Scan for the cell matching the given text and deliver its [x, y] coordinate at center. 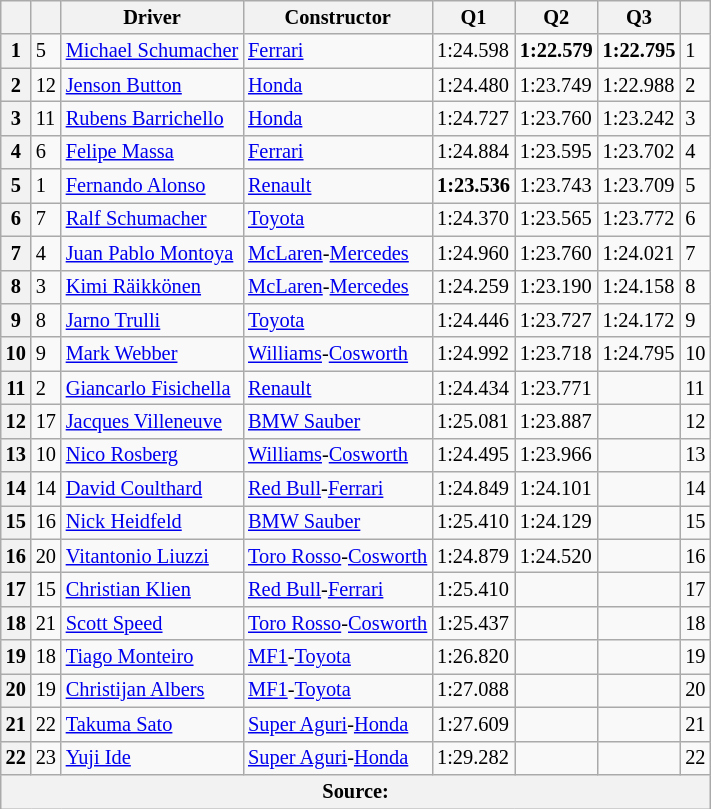
1:24.021 [640, 253]
1:23.536 [474, 186]
Rubens Barrichello [152, 118]
Nick Heidfeld [152, 522]
1:26.820 [474, 657]
Constructor [338, 17]
1:24.172 [640, 320]
1:27.088 [474, 690]
1:24.879 [474, 556]
1:25.437 [474, 623]
1:23.702 [640, 152]
Giancarlo Fisichella [152, 388]
1:25.081 [474, 421]
Jacques Villeneuve [152, 421]
David Coulthard [152, 489]
1:24.480 [474, 85]
Source: [356, 791]
Jenson Button [152, 85]
Nico Rosberg [152, 455]
1:29.282 [474, 758]
1:24.992 [474, 354]
Christian Klien [152, 589]
1:24.849 [474, 489]
1:24.158 [640, 287]
1:27.609 [474, 724]
Juan Pablo Montoya [152, 253]
1:23.771 [556, 388]
1:24.727 [474, 118]
Ralf Schumacher [152, 219]
Q1 [474, 17]
1:24.129 [556, 522]
1:23.565 [556, 219]
Felipe Massa [152, 152]
Jarno Trulli [152, 320]
1:24.795 [640, 354]
1:23.718 [556, 354]
Takuma Sato [152, 724]
Kimi Räikkönen [152, 287]
1:24.960 [474, 253]
23 [46, 758]
Driver [152, 17]
1:23.190 [556, 287]
Vitantonio Liuzzi [152, 556]
1:23.709 [640, 186]
1:23.727 [556, 320]
1:23.887 [556, 421]
1:24.370 [474, 219]
1:24.434 [474, 388]
1:22.795 [640, 51]
Michael Schumacher [152, 51]
1:23.772 [640, 219]
1:24.598 [474, 51]
1:23.749 [556, 85]
1:24.884 [474, 152]
1:22.988 [640, 85]
1:23.743 [556, 186]
Christijan Albers [152, 690]
Scott Speed [152, 623]
1:24.446 [474, 320]
1:23.595 [556, 152]
Fernando Alonso [152, 186]
1:23.242 [640, 118]
1:23.966 [556, 455]
1:24.259 [474, 287]
1:24.495 [474, 455]
Yuji Ide [152, 758]
1:24.520 [556, 556]
Q3 [640, 17]
Q2 [556, 17]
1:22.579 [556, 51]
Mark Webber [152, 354]
1:24.101 [556, 489]
Tiago Monteiro [152, 657]
